For the text-containing cell, return its midpoint in [X, Y] coordinate format. 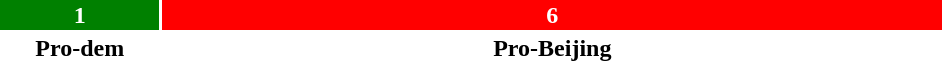
1 [80, 15]
6 [552, 15]
